Scan for the cell matching the given text and deliver its [X, Y] coordinate at center. 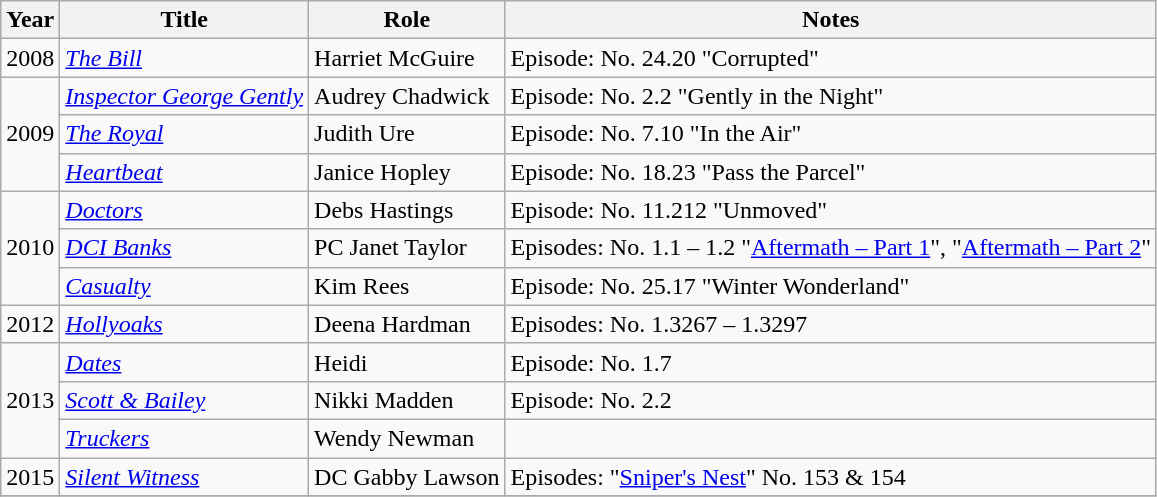
Janice Hopley [407, 172]
The Royal [184, 134]
Episode: No. 2.2 "Gently in the Night" [831, 96]
Audrey Chadwick [407, 96]
Hollyoaks [184, 324]
Debs Hastings [407, 210]
DCI Banks [184, 248]
Dates [184, 362]
2010 [30, 248]
Nikki Madden [407, 400]
Heidi [407, 362]
Episode: No. 1.7 [831, 362]
Episode: No. 11.212 "Unmoved" [831, 210]
2009 [30, 134]
Year [30, 20]
Episode: No. 7.10 "In the Air" [831, 134]
The Bill [184, 58]
2012 [30, 324]
Title [184, 20]
Kim Rees [407, 286]
Episodes: No. 1.3267 – 1.3297 [831, 324]
2013 [30, 400]
Inspector George Gently [184, 96]
Notes [831, 20]
Harriet McGuire [407, 58]
Episode: No. 18.23 "Pass the Parcel" [831, 172]
Scott & Bailey [184, 400]
Role [407, 20]
Truckers [184, 438]
2015 [30, 477]
Episodes: "Sniper's Nest" No. 153 & 154 [831, 477]
Episode: No. 25.17 "Winter Wonderland" [831, 286]
Heartbeat [184, 172]
Deena Hardman [407, 324]
Silent Witness [184, 477]
Wendy Newman [407, 438]
Episode: No. 24.20 "Corrupted" [831, 58]
Episodes: No. 1.1 – 1.2 "Aftermath – Part 1", "Aftermath – Part 2" [831, 248]
Casualty [184, 286]
Episode: No. 2.2 [831, 400]
Doctors [184, 210]
DC Gabby Lawson [407, 477]
2008 [30, 58]
PC Janet Taylor [407, 248]
Judith Ure [407, 134]
